Extract the (x, y) coordinate from the center of the cell holding the provided text.  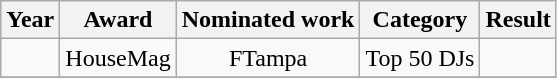
Category (420, 20)
Top 50 DJs (420, 58)
FTampa (268, 58)
Year (30, 20)
Award (118, 20)
Nominated work (268, 20)
Result (518, 20)
HouseMag (118, 58)
